Scan for the cell matching the given text and deliver its (X, Y) coordinate at center. 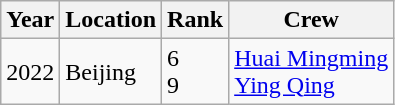
Rank (196, 20)
Beijing (111, 72)
69 (196, 72)
2022 (30, 72)
Huai MingmingYing Qing (312, 72)
Location (111, 20)
Crew (312, 20)
Year (30, 20)
